From the cell containing the given text, extract its center point as [X, Y] coordinate. 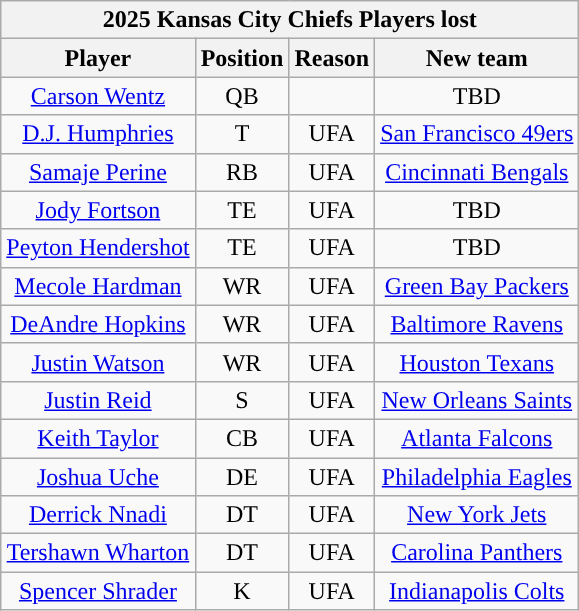
Tershawn Wharton [98, 553]
Justin Watson [98, 362]
Jody Fortson [98, 210]
Reason [332, 58]
New team [477, 58]
Green Bay Packers [477, 286]
Carolina Panthers [477, 553]
D.J. Humphries [98, 134]
DE [242, 477]
DeAndre Hopkins [98, 324]
CB [242, 438]
QB [242, 96]
Houston Texans [477, 362]
K [242, 591]
Justin Reid [98, 400]
Indianapolis Colts [477, 591]
Joshua Uche [98, 477]
Samaje Perine [98, 172]
Philadelphia Eagles [477, 477]
S [242, 400]
Keith Taylor [98, 438]
Mecole Hardman [98, 286]
Derrick Nnadi [98, 515]
New York Jets [477, 515]
Baltimore Ravens [477, 324]
Peyton Hendershot [98, 248]
Player [98, 58]
Cincinnati Bengals [477, 172]
Position [242, 58]
2025 Kansas City Chiefs Players lost [290, 20]
Atlanta Falcons [477, 438]
RB [242, 172]
New Orleans Saints [477, 400]
San Francisco 49ers [477, 134]
Spencer Shrader [98, 591]
Carson Wentz [98, 96]
T [242, 134]
